Return (x, y) of the center of cell containing provided text 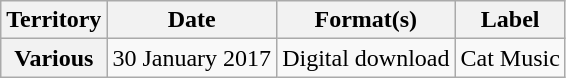
Date (192, 20)
Territory (54, 20)
Cat Music (510, 58)
Format(s) (366, 20)
30 January 2017 (192, 58)
Various (54, 58)
Label (510, 20)
Digital download (366, 58)
